Return (x, y) of the center of cell containing provided text 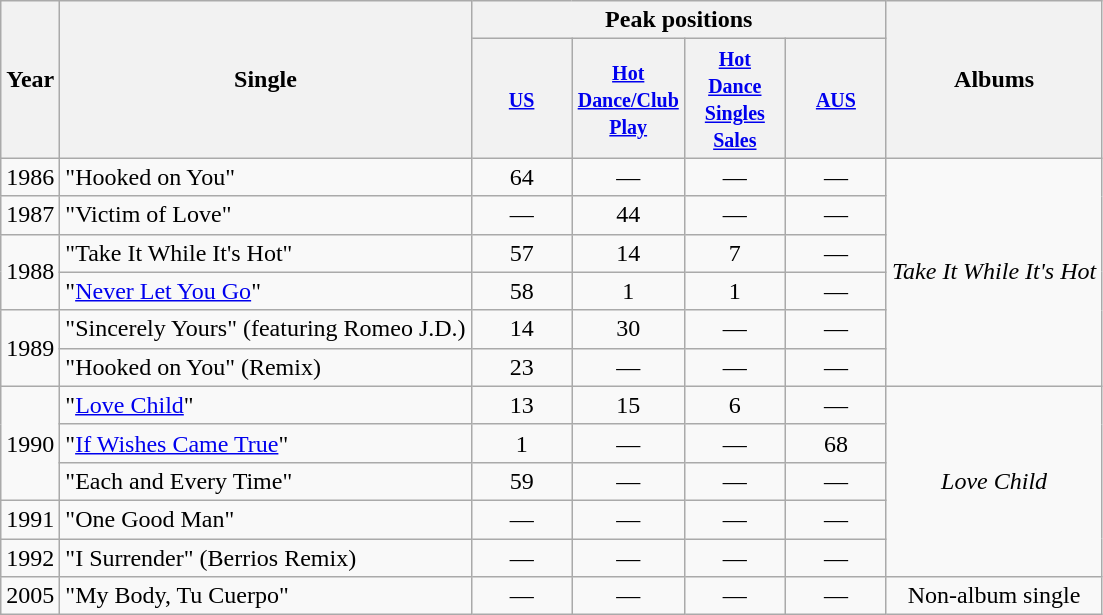
15 (628, 405)
Single (266, 80)
"Take It While It's Hot" (266, 253)
7 (734, 253)
Hot Dance/Club Play (628, 98)
Hot Dance Singles Sales (734, 98)
1992 (30, 557)
Peak positions (678, 20)
1991 (30, 519)
"Victim of Love" (266, 215)
6 (734, 405)
1989 (30, 348)
13 (522, 405)
44 (628, 215)
30 (628, 329)
59 (522, 481)
1986 (30, 177)
2005 (30, 596)
Take It While It's Hot (994, 272)
Albums (994, 80)
57 (522, 253)
1990 (30, 443)
"Each and Every Time" (266, 481)
Year (30, 80)
Love Child (994, 481)
68 (836, 443)
US (522, 98)
"Love Child" (266, 405)
"Hooked on You" (266, 177)
AUS (836, 98)
"One Good Man" (266, 519)
1988 (30, 272)
"Never Let You Go" (266, 291)
23 (522, 367)
"Hooked on You" (Remix) (266, 367)
"I Surrender" (Berrios Remix) (266, 557)
58 (522, 291)
1987 (30, 215)
Non-album single (994, 596)
"Sincerely Yours" (featuring Romeo J.D.) (266, 329)
"My Body, Tu Cuerpo" (266, 596)
64 (522, 177)
"If Wishes Came True" (266, 443)
